Return [X, Y] of the center of cell containing provided text 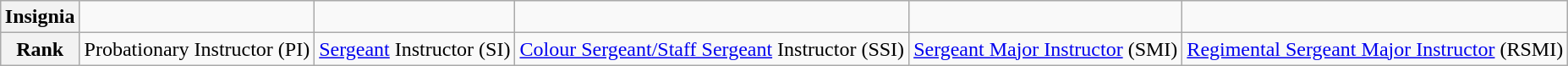
Rank [40, 49]
Sergeant Major Instructor (SMI) [1045, 49]
Regimental Sergeant Major Instructor (RSMI) [1375, 49]
Colour Sergeant/Staff Sergeant Instructor (SSI) [712, 49]
Sergeant Instructor (SI) [414, 49]
Insignia [40, 17]
Probationary Instructor (PI) [197, 49]
